Extract the [x, y] coordinate from the center of the cell holding the provided text.  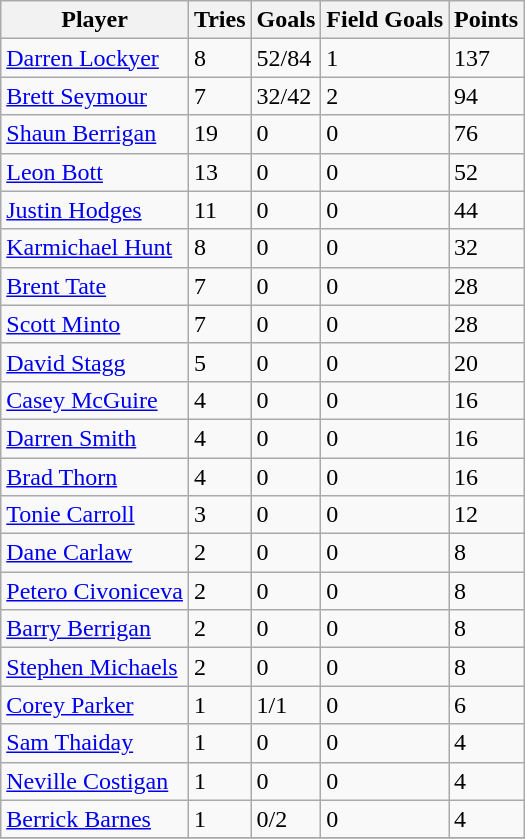
13 [220, 172]
Shaun Berrigan [95, 134]
Darren Lockyer [95, 58]
94 [486, 96]
Stephen Michaels [95, 667]
Points [486, 20]
137 [486, 58]
Tonie Carroll [95, 515]
Sam Thaiday [95, 743]
20 [486, 362]
Leon Bott [95, 172]
Justin Hodges [95, 210]
Brett Seymour [95, 96]
12 [486, 515]
1/1 [286, 705]
Casey McGuire [95, 400]
Field Goals [385, 20]
0/2 [286, 819]
6 [486, 705]
52 [486, 172]
5 [220, 362]
Dane Carlaw [95, 553]
32 [486, 248]
76 [486, 134]
11 [220, 210]
19 [220, 134]
Berrick Barnes [95, 819]
3 [220, 515]
Neville Costigan [95, 781]
Corey Parker [95, 705]
44 [486, 210]
Petero Civoniceva [95, 591]
Barry Berrigan [95, 629]
David Stagg [95, 362]
Goals [286, 20]
Scott Minto [95, 324]
Brent Tate [95, 286]
Darren Smith [95, 438]
Brad Thorn [95, 477]
32/42 [286, 96]
52/84 [286, 58]
Karmichael Hunt [95, 248]
Player [95, 20]
Tries [220, 20]
